Pinpoint the cell where the given text exists, returning its (X, Y) midpoint coordinate. 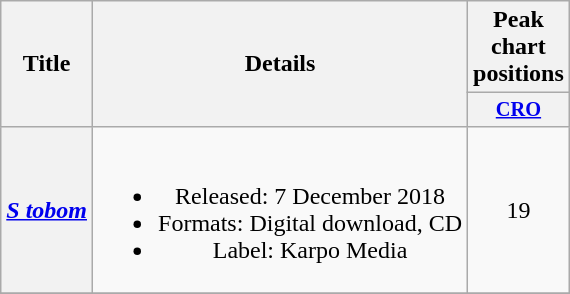
CRO (519, 110)
S tobom (47, 210)
Peak chart positions (519, 47)
19 (519, 210)
Released: 7 December 2018Formats: Digital download, CDLabel: Karpo Media (280, 210)
Title (47, 64)
Details (280, 64)
